Extract the (x, y) coordinate from the center of the cell holding the provided text.  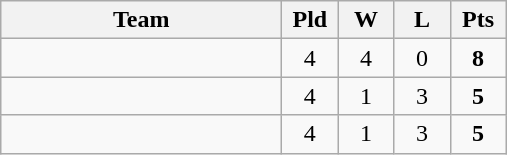
Team (142, 20)
0 (422, 58)
W (366, 20)
8 (478, 58)
L (422, 20)
Pld (310, 20)
Pts (478, 20)
